Return the [x, y] coordinate for the center point of the cell that contains the specified text.  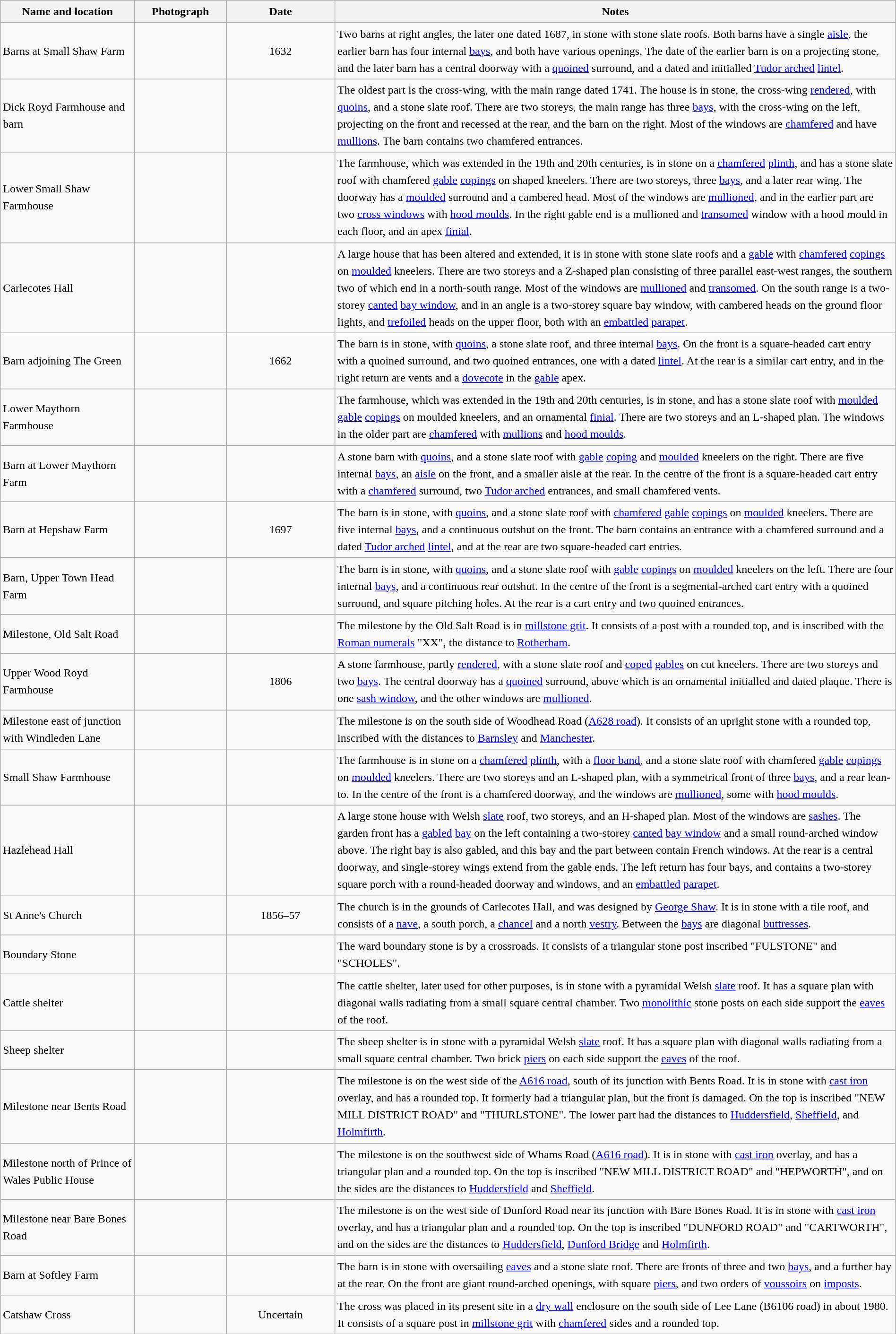
Date [281, 11]
Barn adjoining The Green [68, 361]
1806 [281, 682]
Lower Small Shaw Farmhouse [68, 198]
Cattle shelter [68, 1002]
Name and location [68, 11]
Milestone north of Prince of Wales Public House [68, 1171]
Milestone east of junction with Windleden Lane [68, 730]
St Anne's Church [68, 915]
Upper Wood Royd Farmhouse [68, 682]
Boundary Stone [68, 955]
Barns at Small Shaw Farm [68, 51]
Sheep shelter [68, 1050]
Milestone, Old Salt Road [68, 633]
Milestone near Bare Bones Road [68, 1227]
Barn at Hepshaw Farm [68, 529]
Hazlehead Hall [68, 851]
Barn, Upper Town Head Farm [68, 586]
Uncertain [281, 1314]
1632 [281, 51]
1697 [281, 529]
Catshaw Cross [68, 1314]
Notes [615, 11]
Carlecotes Hall [68, 287]
Photograph [181, 11]
Barn at Lower Maythorn Farm [68, 474]
Dick Royd Farmhouse and barn [68, 115]
The ward boundary stone is by a crossroads. It consists of a triangular stone post inscribed "FULSTONE" and "SCHOLES". [615, 955]
Lower Maythorn Farmhouse [68, 417]
Barn at Softley Farm [68, 1275]
Small Shaw Farmhouse [68, 777]
1662 [281, 361]
1856–57 [281, 915]
Milestone near Bents Road [68, 1106]
